Scan for the cell matching the given text and deliver its [x, y] coordinate at center. 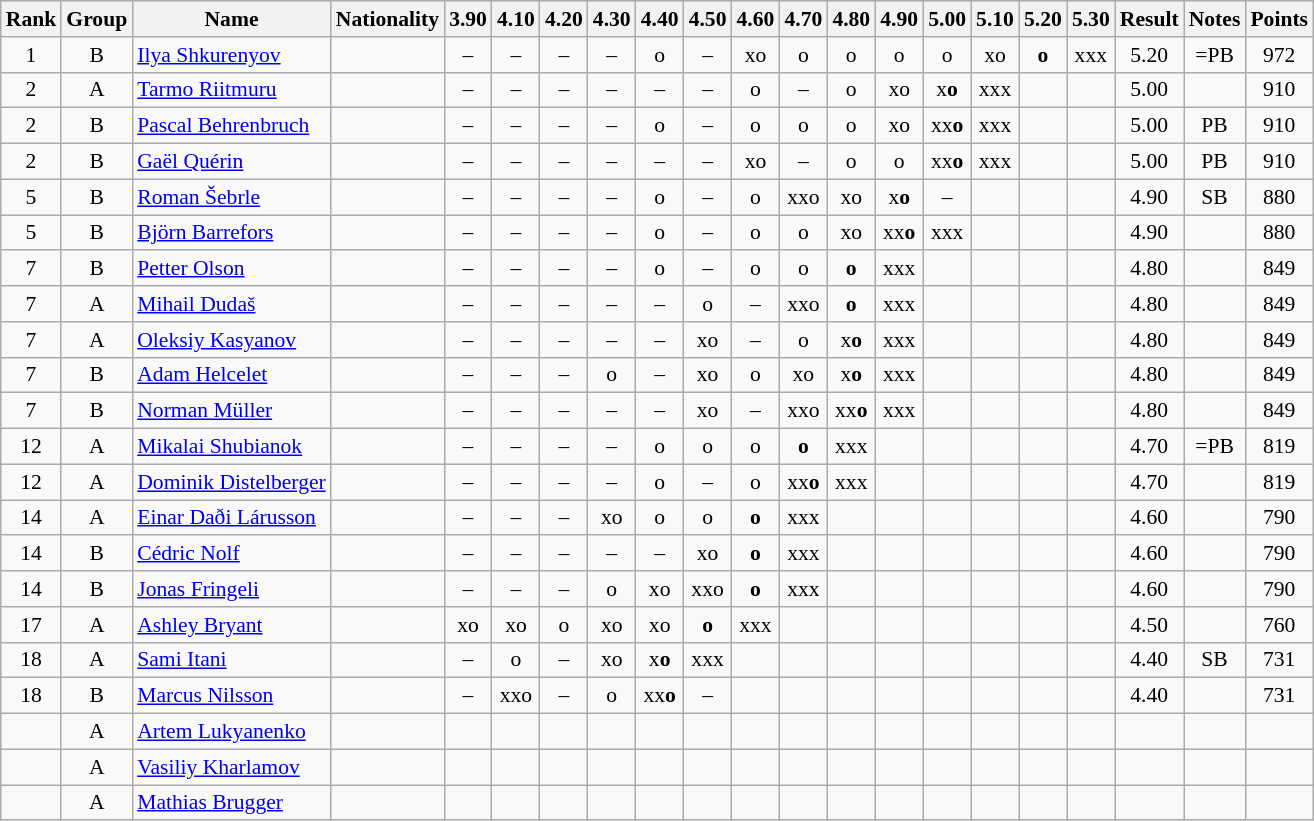
760 [1279, 625]
Nationality [388, 19]
Mihail Dudaš [232, 304]
Einar Daði Lárusson [232, 518]
1 [32, 55]
Norman Müller [232, 411]
Rank [32, 19]
5.10 [995, 19]
Points [1279, 19]
Jonas Fringeli [232, 589]
Mathias Brugger [232, 803]
Result [1150, 19]
5.30 [1091, 19]
Pascal Behrenbruch [232, 126]
3.90 [468, 19]
Adam Helcelet [232, 375]
4.10 [516, 19]
4.20 [564, 19]
Artem Lukyanenko [232, 732]
Ashley Bryant [232, 625]
Roman Šebrle [232, 197]
Tarmo Riitmuru [232, 90]
Sami Itani [232, 660]
Notes [1215, 19]
4.30 [612, 19]
Mikalai Shubianok [232, 447]
Cédric Nolf [232, 554]
Group [96, 19]
Vasiliy Kharlamov [232, 767]
17 [32, 625]
Björn Barrefors [232, 233]
Marcus Nilsson [232, 696]
Name [232, 19]
Petter Olson [232, 269]
Dominik Distelberger [232, 482]
Oleksiy Kasyanov [232, 340]
972 [1279, 55]
Gaël Quérin [232, 162]
Ilya Shkurenyov [232, 55]
